For the text-containing cell, return its midpoint in (x, y) coordinate format. 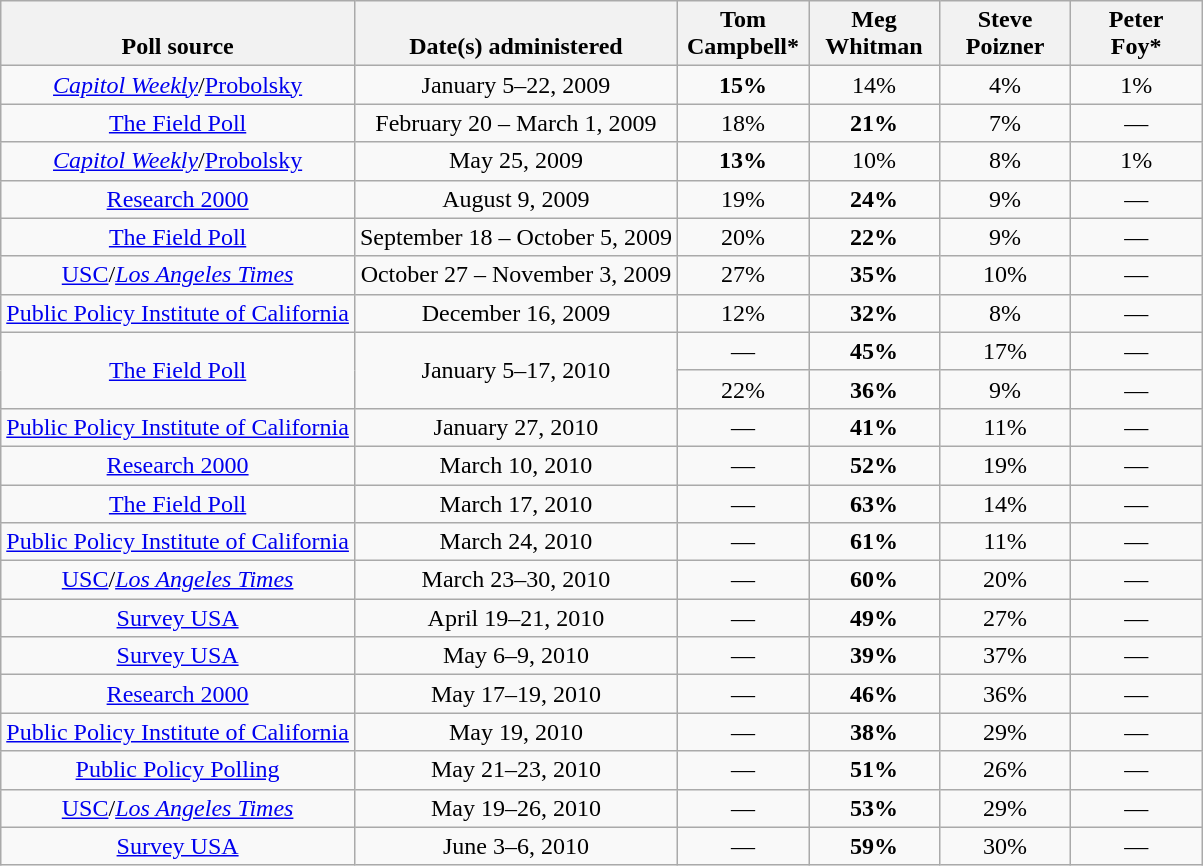
October 27 – November 3, 2009 (516, 275)
January 5–22, 2009 (516, 85)
17% (1006, 351)
53% (874, 808)
May 17–19, 2010 (516, 694)
May 21–23, 2010 (516, 770)
13% (742, 161)
May 19, 2010 (516, 732)
April 19–21, 2010 (516, 618)
March 23–30, 2010 (516, 580)
March 24, 2010 (516, 542)
12% (742, 313)
39% (874, 656)
February 20 – March 1, 2009 (516, 123)
15% (742, 85)
49% (874, 618)
May 19–26, 2010 (516, 808)
May 25, 2009 (516, 161)
June 3–6, 2010 (516, 846)
March 10, 2010 (516, 465)
PeterFoy* (1136, 34)
51% (874, 770)
41% (874, 427)
32% (874, 313)
30% (1006, 846)
26% (1006, 770)
January 5–17, 2010 (516, 370)
MegWhitman (874, 34)
46% (874, 694)
38% (874, 732)
35% (874, 275)
61% (874, 542)
52% (874, 465)
24% (874, 199)
December 16, 2009 (516, 313)
37% (1006, 656)
7% (1006, 123)
18% (742, 123)
September 18 – October 5, 2009 (516, 237)
Poll source (178, 34)
45% (874, 351)
August 9, 2009 (516, 199)
StevePoizner (1006, 34)
May 6–9, 2010 (516, 656)
60% (874, 580)
Date(s) administered (516, 34)
63% (874, 503)
4% (1006, 85)
March 17, 2010 (516, 503)
59% (874, 846)
Public Policy Polling (178, 770)
January 27, 2010 (516, 427)
21% (874, 123)
TomCampbell* (742, 34)
